Determine the (X, Y) coordinate at the center of the cell enclosing the given text.  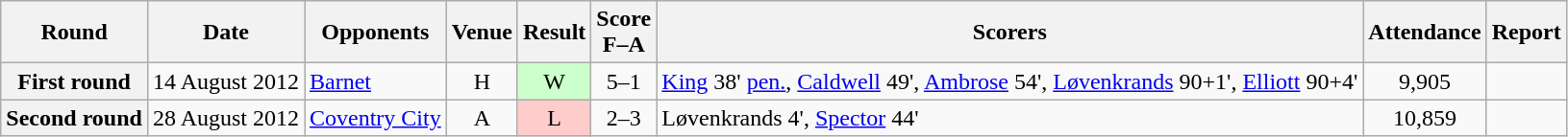
14 August 2012 (225, 81)
9,905 (1425, 81)
W (554, 81)
King 38' pen., Caldwell 49', Ambrose 54', Løvenkrands 90+1', Elliott 90+4' (1009, 81)
2–3 (624, 118)
Attendance (1425, 33)
Barnet (375, 81)
A (482, 118)
Round (75, 33)
Løvenkrands 4', Spector 44' (1009, 118)
Second round (75, 118)
Date (225, 33)
Report (1527, 33)
H (482, 81)
5–1 (624, 81)
28 August 2012 (225, 118)
Result (554, 33)
Scorers (1009, 33)
L (554, 118)
Coventry City (375, 118)
Venue (482, 33)
10,859 (1425, 118)
Opponents (375, 33)
ScoreF–A (624, 33)
First round (75, 81)
